From the cell containing the given text, extract its center point as [x, y] coordinate. 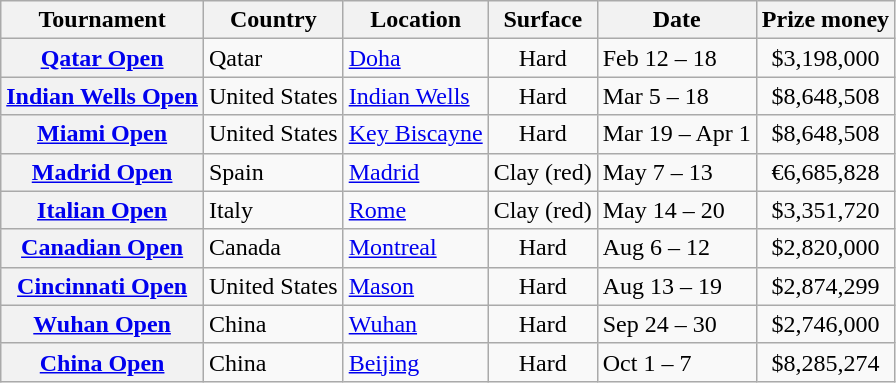
Italy [273, 210]
Country [273, 20]
Key Biscayne [416, 134]
May 14 – 20 [676, 210]
Italian Open [102, 210]
Canadian Open [102, 248]
Wuhan [416, 324]
Indian Wells Open [102, 96]
Aug 6 – 12 [676, 248]
Indian Wells [416, 96]
Sep 24 – 30 [676, 324]
$8,285,274 [825, 362]
Montreal [416, 248]
Madrid [416, 172]
$2,874,299 [825, 286]
Beijing [416, 362]
Madrid Open [102, 172]
Location [416, 20]
$3,351,720 [825, 210]
Tournament [102, 20]
€6,685,828 [825, 172]
Miami Open [102, 134]
Doha [416, 58]
China Open [102, 362]
May 7 – 13 [676, 172]
Mason [416, 286]
Rome [416, 210]
Spain [273, 172]
Wuhan Open [102, 324]
$2,746,000 [825, 324]
Surface [542, 20]
Prize money [825, 20]
Qatar Open [102, 58]
Qatar [273, 58]
Date [676, 20]
Feb 12 – 18 [676, 58]
Mar 19 – Apr 1 [676, 134]
Oct 1 – 7 [676, 362]
Canada [273, 248]
Cincinnati Open [102, 286]
Mar 5 – 18 [676, 96]
$3,198,000 [825, 58]
Aug 13 – 19 [676, 286]
$2,820,000 [825, 248]
